Capture the cell that displays the provided text and extract its (X, Y) central coordinate. 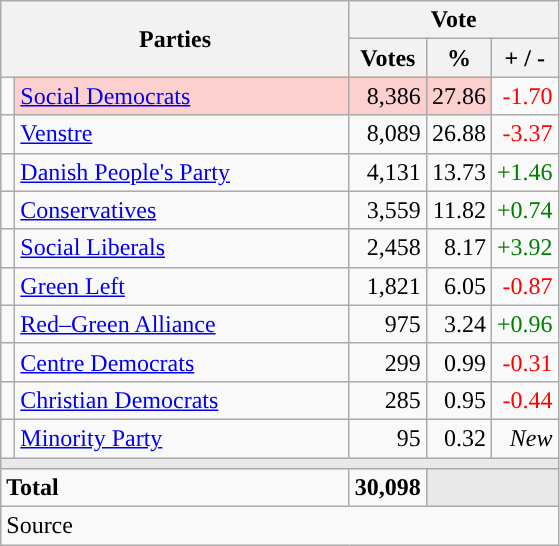
27.86 (458, 96)
-1.70 (524, 96)
4,131 (388, 172)
New (524, 438)
Christian Democrats (182, 400)
Parties (176, 39)
285 (388, 400)
Conservatives (182, 210)
1,821 (388, 286)
Venstre (182, 134)
+ / - (524, 58)
Danish People's Party (182, 172)
+0.74 (524, 210)
Source (280, 526)
3.24 (458, 324)
Total (176, 488)
Red–Green Alliance (182, 324)
-3.37 (524, 134)
-0.87 (524, 286)
Minority Party (182, 438)
8,386 (388, 96)
975 (388, 324)
13.73 (458, 172)
Centre Democrats (182, 362)
26.88 (458, 134)
+0.96 (524, 324)
0.32 (458, 438)
Votes (388, 58)
-0.31 (524, 362)
6.05 (458, 286)
8.17 (458, 248)
95 (388, 438)
0.99 (458, 362)
299 (388, 362)
3,559 (388, 210)
-0.44 (524, 400)
Vote (454, 20)
+1.46 (524, 172)
Social Democrats (182, 96)
Social Liberals (182, 248)
+3.92 (524, 248)
0.95 (458, 400)
30,098 (388, 488)
11.82 (458, 210)
% (458, 58)
2,458 (388, 248)
8,089 (388, 134)
Green Left (182, 286)
